For the text-containing cell, return its midpoint in (X, Y) coordinate format. 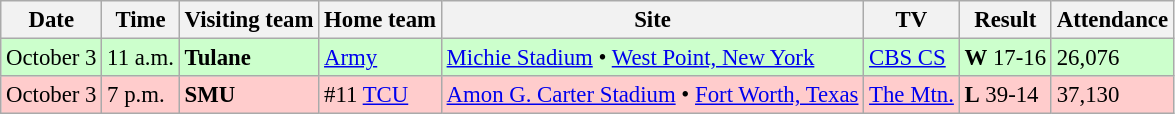
Tulane (248, 58)
Michie Stadium • West Point, New York (652, 58)
The Mtn. (912, 95)
Visiting team (248, 20)
37,130 (1112, 95)
11 a.m. (140, 58)
TV (912, 20)
Amon G. Carter Stadium • Fort Worth, Texas (652, 95)
Site (652, 20)
Army (380, 58)
SMU (248, 95)
Attendance (1112, 20)
#11 TCU (380, 95)
CBS CS (912, 58)
Result (1005, 20)
L 39-14 (1005, 95)
26,076 (1112, 58)
Time (140, 20)
Home team (380, 20)
Date (52, 20)
W 17-16 (1005, 58)
7 p.m. (140, 95)
